Locate the cell with the specified text and output its (X, Y) center coordinate. 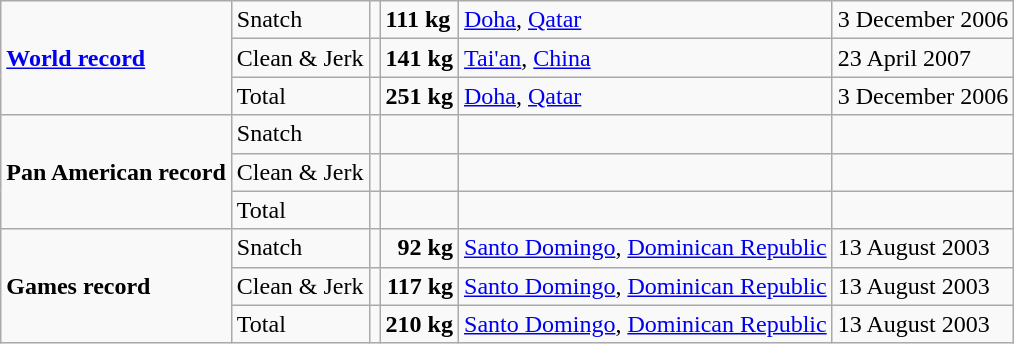
117 kg (419, 286)
251 kg (419, 96)
Pan American record (116, 172)
210 kg (419, 324)
World record (116, 58)
92 kg (419, 248)
23 April 2007 (923, 58)
141 kg (419, 58)
Tai'an, China (646, 58)
Games record (116, 286)
111 kg (419, 20)
